Provide the (X, Y) coordinate of the cell's center where the given text is located.  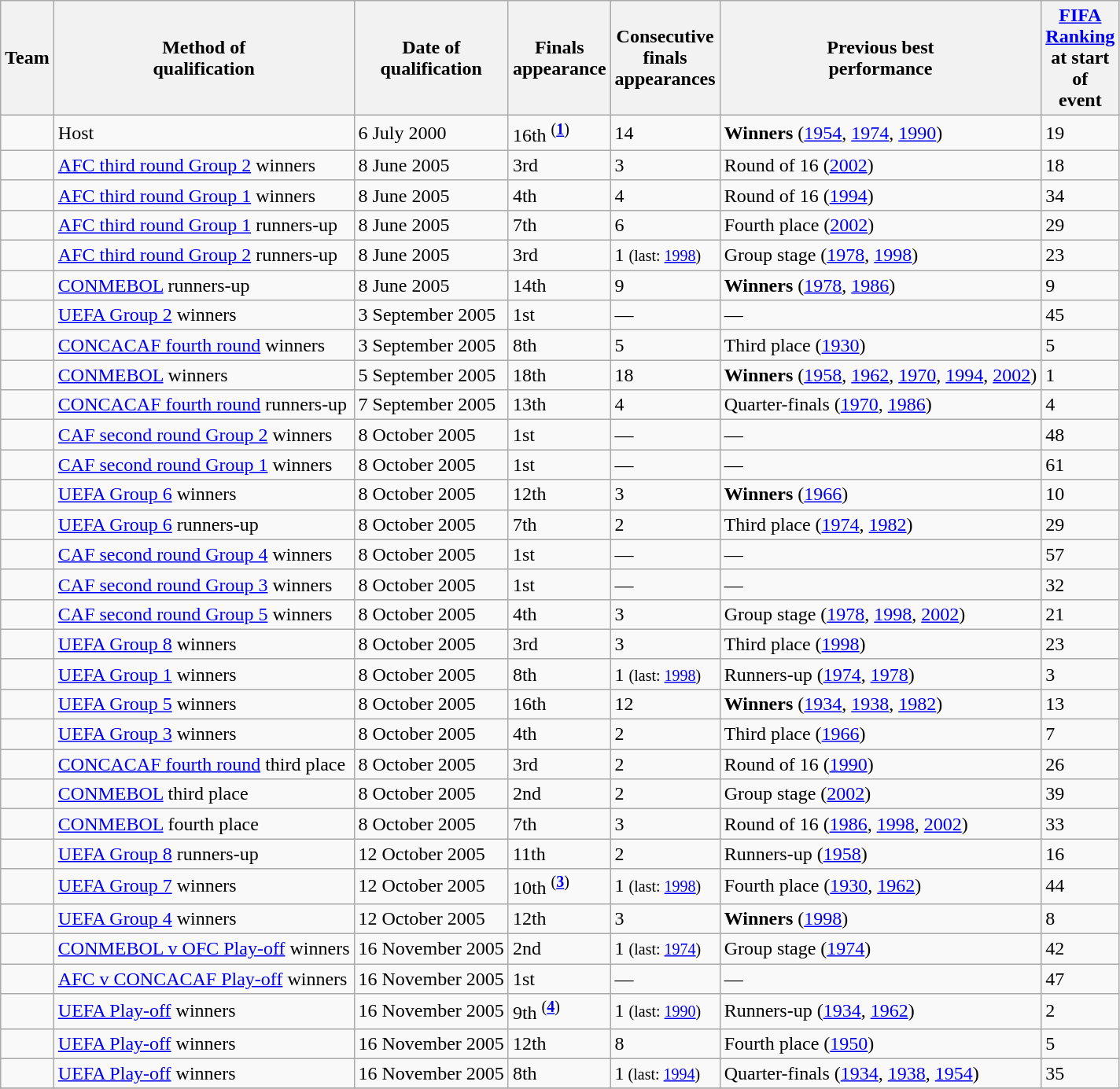
Date ofqualification (431, 58)
18th (559, 375)
Fourth place (2002) (881, 225)
33 (1081, 824)
UEFA Group 2 winners (204, 315)
13th (559, 405)
Method ofqualification (204, 58)
7 September 2005 (431, 405)
FIFARankingat startofevent (1081, 58)
UEFA Group 1 winners (204, 674)
AFC third round Group 2 runners-up (204, 256)
UEFA Group 8 runners-up (204, 854)
UEFA Group 4 winners (204, 918)
CAF second round Group 3 winners (204, 584)
Round of 16 (2002) (881, 165)
Group stage (1978, 1998) (881, 256)
AFC v CONCACAF Play-off winners (204, 979)
CONMEBOL runners-up (204, 285)
14th (559, 285)
UEFA Group 6 winners (204, 495)
47 (1081, 979)
Group stage (1978, 1998, 2002) (881, 614)
Round of 16 (1986, 1998, 2002) (881, 824)
Group stage (1974) (881, 948)
CONMEBOL fourth place (204, 824)
Third place (1974, 1982) (881, 524)
Third place (1966) (881, 734)
6 (665, 225)
1 (last: 1990) (665, 1011)
Quarter-finals (1970, 1986) (881, 405)
9th (4) (559, 1011)
45 (1081, 315)
CAF second round Group 5 winners (204, 614)
Fourth place (1930, 1962) (881, 887)
AFC third round Group 1 runners-up (204, 225)
UEFA Group 8 winners (204, 644)
AFC third round Group 1 winners (204, 195)
CAF second round Group 2 winners (204, 435)
Round of 16 (1994) (881, 195)
Runners-up (1934, 1962) (881, 1011)
44 (1081, 887)
35 (1081, 1073)
Consecutivefinalsappearances (665, 58)
CONCACAF fourth round runners-up (204, 405)
32 (1081, 584)
21 (1081, 614)
CAF second round Group 1 winners (204, 465)
UEFA Group 5 winners (204, 704)
UEFA Group 6 runners-up (204, 524)
14 (665, 134)
Previous bestperformance (881, 58)
42 (1081, 948)
61 (1081, 465)
Third place (1930) (881, 345)
CONMEBOL third place (204, 794)
UEFA Group 7 winners (204, 887)
16th (1) (559, 134)
Team (28, 58)
CONMEBOL winners (204, 375)
UEFA Group 3 winners (204, 734)
Host (204, 134)
6 July 2000 (431, 134)
1 (last: 1994) (665, 1073)
Group stage (2002) (881, 794)
Third place (1998) (881, 644)
7 (1081, 734)
10th (3) (559, 887)
Winners (1958, 1962, 1970, 1994, 2002) (881, 375)
39 (1081, 794)
CONCACAF fourth round winners (204, 345)
13 (1081, 704)
48 (1081, 435)
Fourth place (1950) (881, 1043)
Round of 16 (1990) (881, 764)
1 (1081, 375)
CONMEBOL v OFC Play-off winners (204, 948)
AFC third round Group 2 winners (204, 165)
16th (559, 704)
26 (1081, 764)
57 (1081, 554)
Finalsappearance (559, 58)
1 (last: 1974) (665, 948)
12 (665, 704)
10 (1081, 495)
Winners (1978, 1986) (881, 285)
Winners (1954, 1974, 1990) (881, 134)
11th (559, 854)
19 (1081, 134)
5 September 2005 (431, 375)
Winners (1998) (881, 918)
16 (1081, 854)
34 (1081, 195)
Runners-up (1974, 1978) (881, 674)
CAF second round Group 4 winners (204, 554)
Runners-up (1958) (881, 854)
Quarter-finals (1934, 1938, 1954) (881, 1073)
Winners (1966) (881, 495)
Winners (1934, 1938, 1982) (881, 704)
CONCACAF fourth round third place (204, 764)
